Detect which cell encompasses the target text, then output its (X, Y) center coordinate. 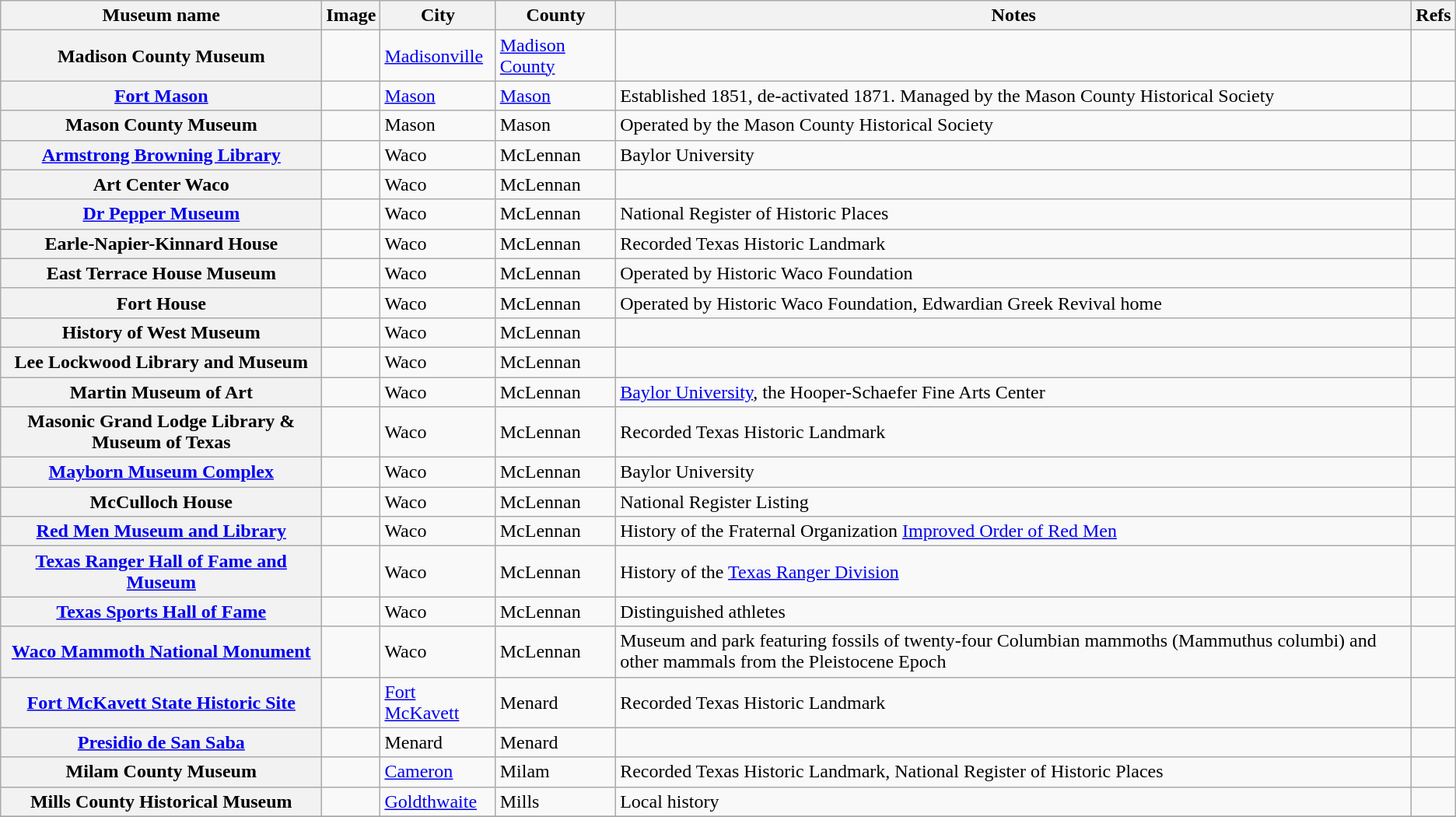
Earle-Napier-Kinnard House (162, 244)
Recorded Texas Historic Landmark, National Register of Historic Places (1014, 772)
Lee Lockwood Library and Museum (162, 362)
Mills County Historical Museum (162, 801)
Local history (1014, 801)
Armstrong Browning Library (162, 155)
City (438, 16)
Refs (1433, 16)
Operated by Historic Waco Foundation (1014, 273)
Fort House (162, 303)
Milam (555, 772)
History of the Texas Ranger Division (1014, 571)
History of West Museum (162, 332)
Masonic Grand Lodge Library & Museum of Texas (162, 433)
Fort McKavett (438, 702)
Milam County Museum (162, 772)
Operated by the Mason County Historical Society (1014, 125)
Mayborn Museum Complex (162, 472)
Image (352, 16)
Baylor University, the Hooper-Schaefer Fine Arts Center (1014, 391)
Fort Mason (162, 96)
Madison County Museum (162, 56)
Waco Mammoth National Monument (162, 652)
Distinguished athletes (1014, 612)
Texas Sports Hall of Fame (162, 612)
Cameron (438, 772)
National Register Listing (1014, 502)
Operated by Historic Waco Foundation, Edwardian Greek Revival home (1014, 303)
Presidio de San Saba (162, 742)
Museum name (162, 16)
McCulloch House (162, 502)
East Terrace House Museum (162, 273)
Notes (1014, 16)
Fort McKavett State Historic Site (162, 702)
Red Men Museum and Library (162, 531)
Martin Museum of Art (162, 391)
National Register of Historic Places (1014, 214)
Madisonville (438, 56)
Art Center Waco (162, 184)
Mills (555, 801)
Texas Ranger Hall of Fame and Museum (162, 571)
Mason County Museum (162, 125)
Madison County (555, 56)
Established 1851, de-activated 1871. Managed by the Mason County Historical Society (1014, 96)
Dr Pepper Museum (162, 214)
Museum and park featuring fossils of twenty-four Columbian mammoths (Mammuthus columbi) and other mammals from the Pleistocene Epoch (1014, 652)
Goldthwaite (438, 801)
County (555, 16)
History of the Fraternal Organization Improved Order of Red Men (1014, 531)
